Locate the cell with the specified text and output its [x, y] center coordinate. 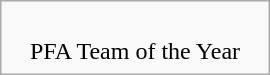
PFA Team of the Year [134, 38]
